Search for the cell housing the specified text and yield its (X, Y) center coordinate. 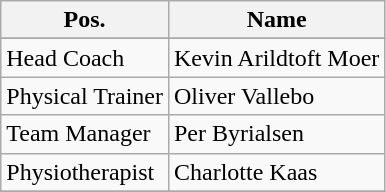
Name (276, 20)
Kevin Arildtoft Moer (276, 58)
Physiotherapist (85, 172)
Team Manager (85, 134)
Pos. (85, 20)
Head Coach (85, 58)
Charlotte Kaas (276, 172)
Physical Trainer (85, 96)
Oliver Vallebo (276, 96)
Per Byrialsen (276, 134)
